For the text-containing cell, return its midpoint in [x, y] coordinate format. 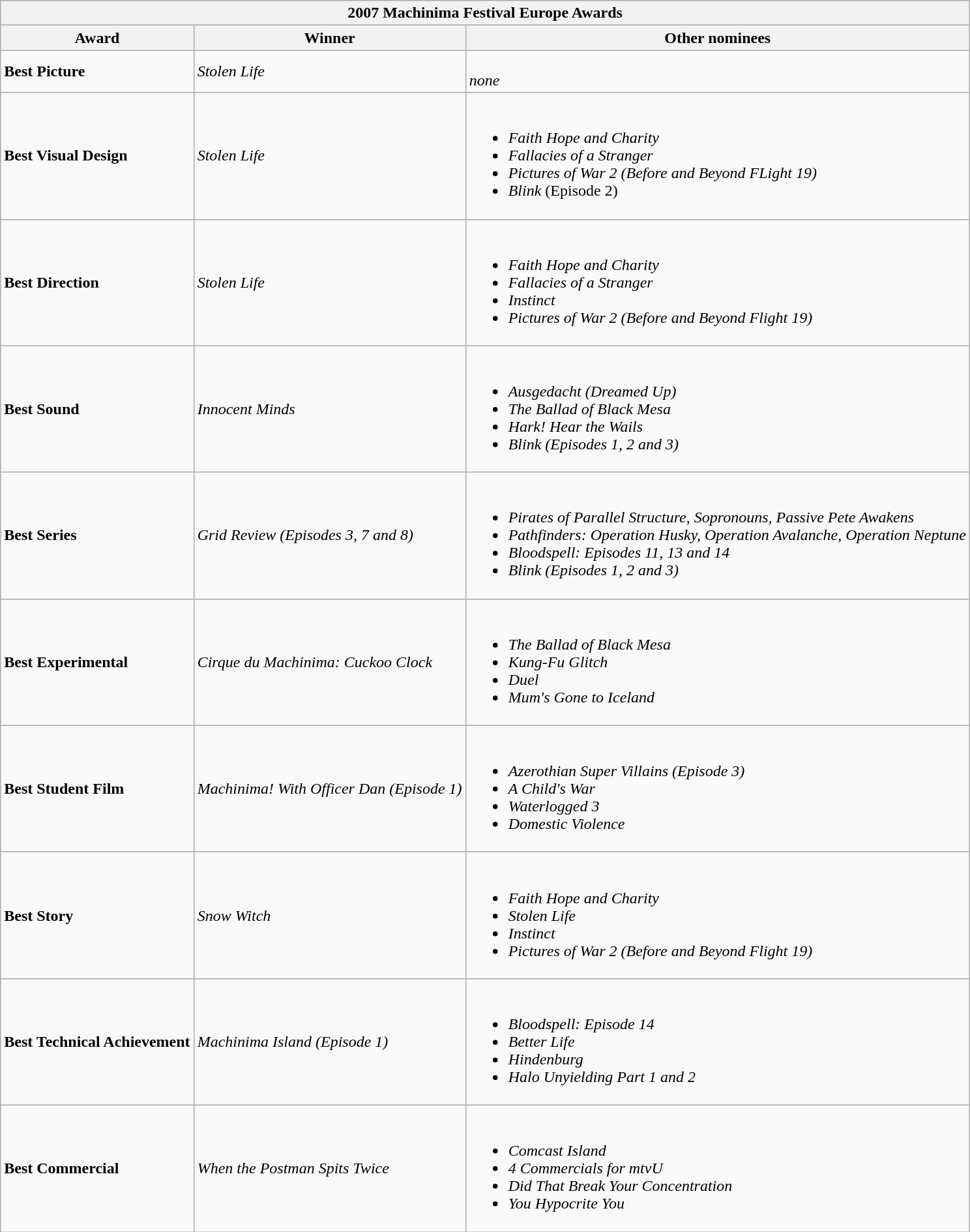
Best Story [97, 915]
Best Technical Achievement [97, 1042]
Ausgedacht (Dreamed Up)The Ballad of Black MesaHark! Hear the WailsBlink (Episodes 1, 2 and 3) [717, 409]
Faith Hope and CharityFallacies of a StrangerInstinctPictures of War 2 (Before and Beyond Flight 19) [717, 282]
Other nominees [717, 38]
Best Student Film [97, 789]
Machinima Island (Episode 1) [330, 1042]
Machinima! With Officer Dan (Episode 1) [330, 789]
Best Sound [97, 409]
Best Visual Design [97, 156]
The Ballad of Black MesaKung-Fu GlitchDuelMum's Gone to Iceland [717, 662]
Faith Hope and CharityStolen LifeInstinctPictures of War 2 (Before and Beyond Flight 19) [717, 915]
Best Commercial [97, 1168]
Grid Review (Episodes 3, 7 and 8) [330, 535]
Award [97, 38]
Best Direction [97, 282]
Best Experimental [97, 662]
Azerothian Super Villains (Episode 3)A Child's WarWaterlogged 3Domestic Violence [717, 789]
none [717, 72]
When the Postman Spits Twice [330, 1168]
Faith Hope and CharityFallacies of a StrangerPictures of War 2 (Before and Beyond FLight 19)Blink (Episode 2) [717, 156]
Best Picture [97, 72]
Bloodspell: Episode 14Better LifeHindenburgHalo Unyielding Part 1 and 2 [717, 1042]
2007 Machinima Festival Europe Awards [485, 13]
Winner [330, 38]
Cirque du Machinima: Cuckoo Clock [330, 662]
Snow Witch [330, 915]
Best Series [97, 535]
Innocent Minds [330, 409]
Comcast Island4 Commercials for mtvUDid That Break Your ConcentrationYou Hypocrite You [717, 1168]
